Determine the [X, Y] coordinate at the center of the cell enclosing the given text.  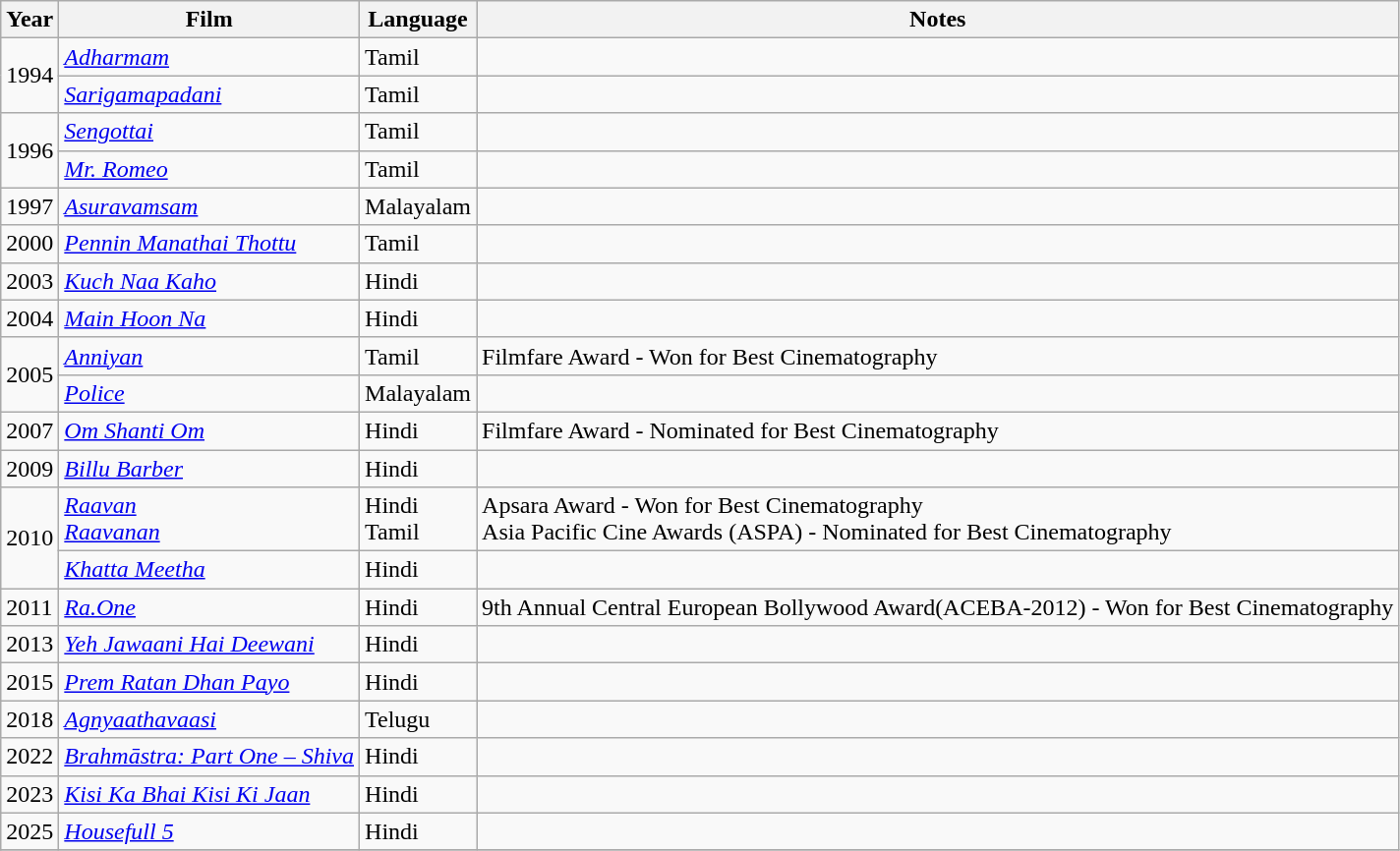
9th Annual Central European Bollywood Award(ACEBA-2012) - Won for Best Cinematography [938, 607]
Prem Ratan Dhan Payo [209, 682]
2018 [29, 719]
Agnyaathavaasi [209, 719]
Ra.One [209, 607]
Filmfare Award - Won for Best Cinematography [938, 356]
Kuch Naa Kaho [209, 281]
Adharmam [209, 57]
2010 [29, 539]
2015 [29, 682]
2009 [29, 469]
HindiTamil [419, 519]
Sarigamapadani [209, 94]
1994 [29, 76]
Mr. Romeo [209, 169]
Brahmāstra: Part One – Shiva [209, 757]
Year [29, 20]
1997 [29, 206]
Om Shanti Om [209, 430]
2000 [29, 244]
RaavanRaavanan [209, 519]
1996 [29, 150]
Filmfare Award - Nominated for Best Cinematography [938, 430]
Police [209, 393]
Notes [938, 20]
2025 [29, 831]
2004 [29, 318]
Apsara Award - Won for Best CinematographyAsia Pacific Cine Awards (ASPA) - Nominated for Best Cinematography [938, 519]
Film [209, 20]
Housefull 5 [209, 831]
Main Hoon Na [209, 318]
2003 [29, 281]
2005 [29, 374]
2022 [29, 757]
2013 [29, 645]
Pennin Manathai Thottu [209, 244]
2007 [29, 430]
Billu Barber [209, 469]
Telugu [419, 719]
Language [419, 20]
Asuravamsam [209, 206]
2011 [29, 607]
Anniyan [209, 356]
Yeh Jawaani Hai Deewani [209, 645]
2023 [29, 794]
Khatta Meetha [209, 570]
Kisi Ka Bhai Kisi Ki Jaan [209, 794]
Sengottai [209, 132]
